Capture the cell that displays the provided text and extract its [x, y] central coordinate. 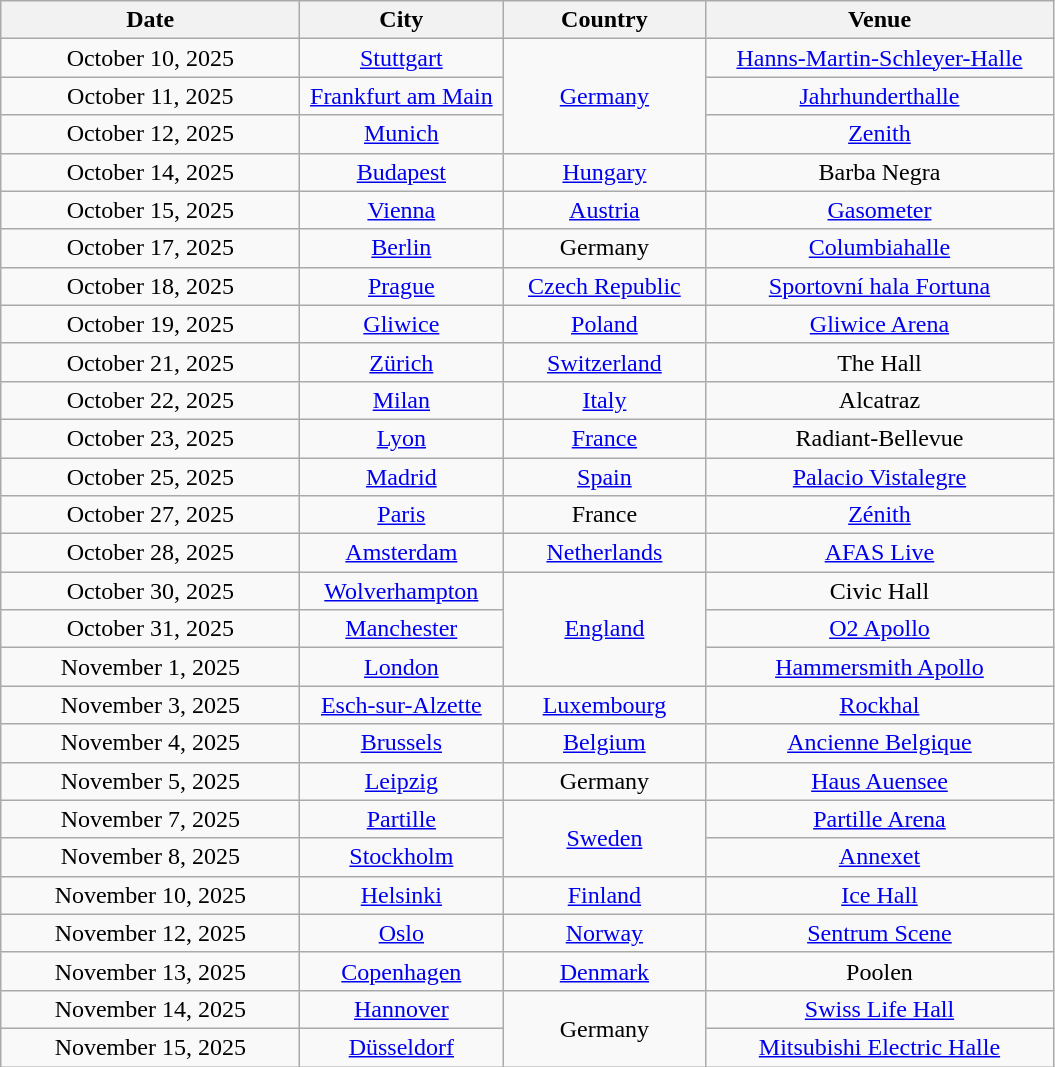
November 15, 2025 [150, 1047]
Ancienne Belgique [880, 743]
October 23, 2025 [150, 438]
Palacio Vistalegre [880, 477]
November 5, 2025 [150, 781]
October 17, 2025 [150, 248]
Berlin [402, 248]
Rockhal [880, 705]
Sweden [604, 838]
Norway [604, 933]
Radiant-Bellevue [880, 438]
November 3, 2025 [150, 705]
Czech Republic [604, 286]
Munich [402, 134]
Luxembourg [604, 705]
Annexet [880, 857]
Copenhagen [402, 971]
Stockholm [402, 857]
O2 Apollo [880, 629]
Stuttgart [402, 58]
Prague [402, 286]
Spain [604, 477]
England [604, 629]
Sportovní hala Fortuna [880, 286]
Partille [402, 819]
Düsseldorf [402, 1047]
Jahrhunderthalle [880, 96]
AFAS Live [880, 553]
November 4, 2025 [150, 743]
Swiss Life Hall [880, 1009]
Finland [604, 895]
October 19, 2025 [150, 324]
Partille Arena [880, 819]
November 8, 2025 [150, 857]
October 18, 2025 [150, 286]
November 14, 2025 [150, 1009]
October 12, 2025 [150, 134]
October 11, 2025 [150, 96]
October 14, 2025 [150, 172]
Austria [604, 210]
November 1, 2025 [150, 667]
Wolverhampton [402, 591]
Milan [402, 400]
Zürich [402, 362]
Columbiahalle [880, 248]
Leipzig [402, 781]
October 30, 2025 [150, 591]
Denmark [604, 971]
Esch-sur-Alzette [402, 705]
Madrid [402, 477]
Haus Auensee [880, 781]
Vienna [402, 210]
Alcatraz [880, 400]
Date [150, 20]
Poland [604, 324]
October 15, 2025 [150, 210]
Frankfurt am Main [402, 96]
Barba Negra [880, 172]
October 25, 2025 [150, 477]
October 31, 2025 [150, 629]
November 10, 2025 [150, 895]
Switzerland [604, 362]
Hanns-Martin-Schleyer-Halle [880, 58]
Oslo [402, 933]
November 12, 2025 [150, 933]
Gasometer [880, 210]
Zénith [880, 515]
Mitsubishi Electric Halle [880, 1047]
November 13, 2025 [150, 971]
Belgium [604, 743]
November 7, 2025 [150, 819]
Brussels [402, 743]
Sentrum Scene [880, 933]
Manchester [402, 629]
Helsinki [402, 895]
Civic Hall [880, 591]
Hannover [402, 1009]
Poolen [880, 971]
Hammersmith Apollo [880, 667]
October 28, 2025 [150, 553]
Gliwice [402, 324]
Ice Hall [880, 895]
Italy [604, 400]
Lyon [402, 438]
Hungary [604, 172]
Zenith [880, 134]
Gliwice Arena [880, 324]
October 27, 2025 [150, 515]
The Hall [880, 362]
Country [604, 20]
October 10, 2025 [150, 58]
Venue [880, 20]
Netherlands [604, 553]
City [402, 20]
October 22, 2025 [150, 400]
Amsterdam [402, 553]
London [402, 667]
October 21, 2025 [150, 362]
Budapest [402, 172]
Paris [402, 515]
